From the cell containing the given text, extract its center point as [X, Y] coordinate. 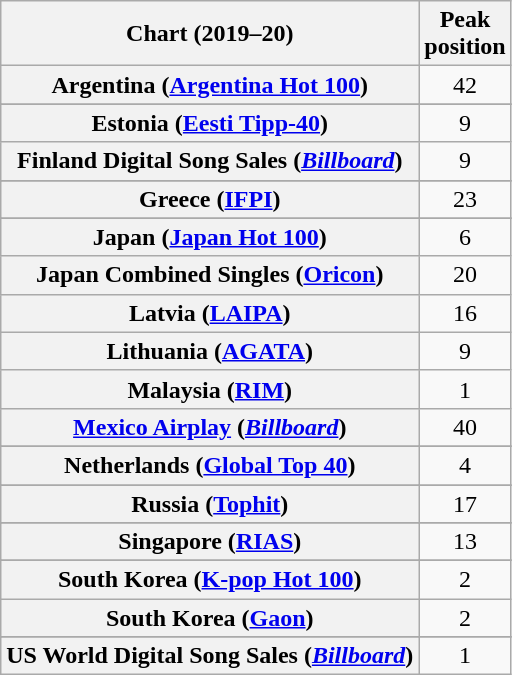
23 [465, 199]
Finland Digital Song Sales (Billboard) [210, 161]
Malaysia (RIM) [210, 389]
Peakposition [465, 34]
Latvia (LAIPA) [210, 313]
20 [465, 275]
Russia (Tophit) [210, 503]
Estonia (Eesti Tipp-40) [210, 123]
13 [465, 542]
South Korea (K-pop Hot 100) [210, 580]
Greece (IFPI) [210, 199]
Mexico Airplay (Billboard) [210, 427]
US World Digital Song Sales (Billboard) [210, 656]
Japan Combined Singles (Oricon) [210, 275]
4 [465, 465]
Lithuania (AGATA) [210, 351]
South Korea (Gaon) [210, 618]
Japan (Japan Hot 100) [210, 237]
Argentina (Argentina Hot 100) [210, 85]
42 [465, 85]
40 [465, 427]
Chart (2019–20) [210, 34]
Netherlands (Global Top 40) [210, 465]
Singapore (RIAS) [210, 542]
6 [465, 237]
17 [465, 503]
16 [465, 313]
